Detect which cell encompasses the target text, then output its (X, Y) center coordinate. 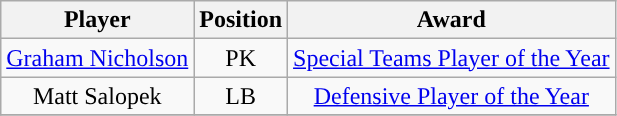
LB (241, 96)
Graham Nicholson (98, 58)
Position (241, 20)
Player (98, 20)
Award (452, 20)
PK (241, 58)
Special Teams Player of the Year (452, 58)
Matt Salopek (98, 96)
Defensive Player of the Year (452, 96)
